Return the (X, Y) coordinate for the center point of the cell that contains the specified text.  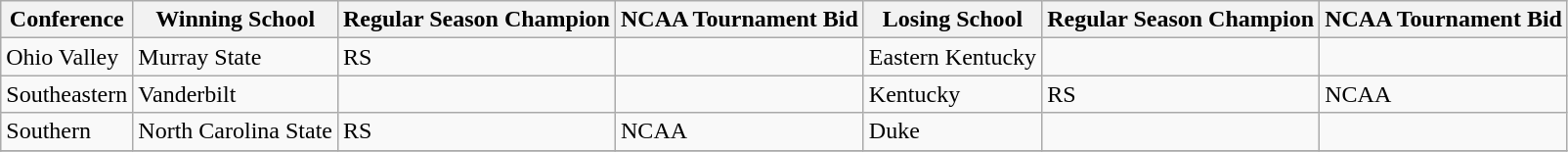
Winning School (236, 20)
Murray State (236, 57)
Duke (952, 131)
Ohio Valley (66, 57)
North Carolina State (236, 131)
Conference (66, 20)
Kentucky (952, 94)
Eastern Kentucky (952, 57)
Losing School (952, 20)
Southern (66, 131)
Southeastern (66, 94)
Vanderbilt (236, 94)
